Identify which cell holds the provided text, then report its [x, y] central coordinate. 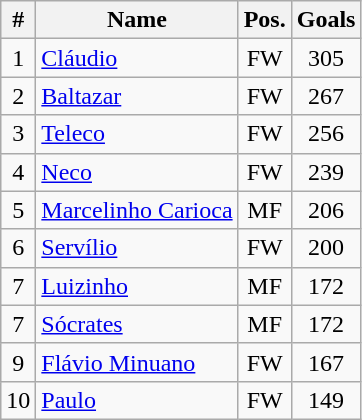
239 [326, 172]
Goals [326, 20]
167 [326, 362]
Cláudio [137, 58]
# [18, 20]
Baltazar [137, 96]
Marcelinho Carioca [137, 210]
Neco [137, 172]
1 [18, 58]
2 [18, 96]
Teleco [137, 134]
206 [326, 210]
305 [326, 58]
10 [18, 400]
Luizinho [137, 286]
Pos. [264, 20]
Paulo [137, 400]
Flávio Minuano [137, 362]
149 [326, 400]
3 [18, 134]
256 [326, 134]
4 [18, 172]
200 [326, 248]
Name [137, 20]
267 [326, 96]
5 [18, 210]
Servílio [137, 248]
9 [18, 362]
6 [18, 248]
Sócrates [137, 324]
